Find where the given text appears and provide that cell's center as [X, Y] coordinate. 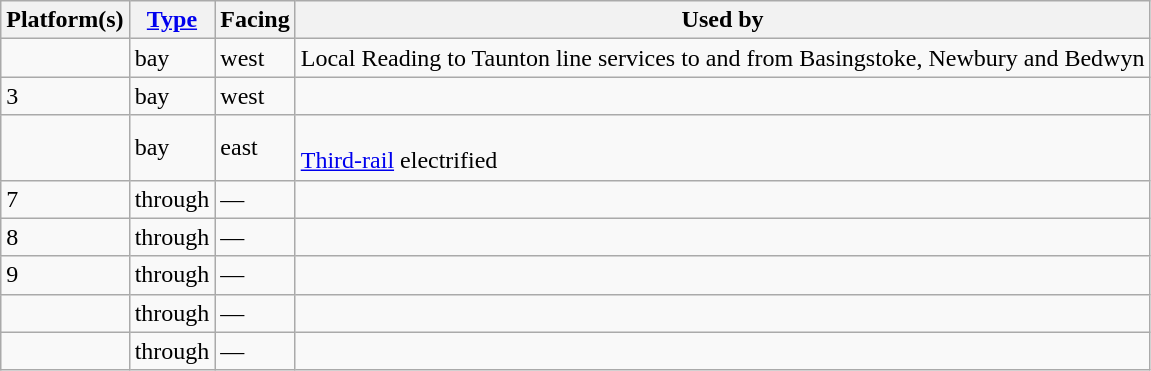
Third-rail electrified [722, 148]
Facing [255, 20]
9 [65, 275]
Local Reading to Taunton line services to and from Basingstoke, Newbury and Bedwyn [722, 58]
3 [65, 96]
east [255, 148]
Used by [722, 20]
7 [65, 199]
Type [172, 20]
Platform(s) [65, 20]
8 [65, 237]
